Extract the (X, Y) coordinate from the center of the cell holding the provided text.  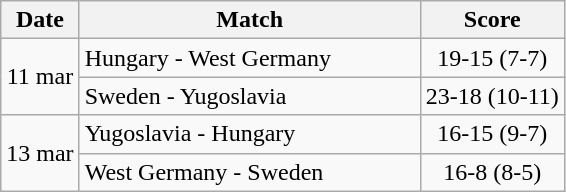
Yugoslavia - Hungary (250, 134)
16-8 (8-5) (492, 172)
13 mar (40, 153)
16-15 (9-7) (492, 134)
11 mar (40, 77)
West Germany - Sweden (250, 172)
23-18 (10-11) (492, 96)
19-15 (7-7) (492, 58)
Score (492, 20)
Hungary - West Germany (250, 58)
Date (40, 20)
Match (250, 20)
Sweden - Yugoslavia (250, 96)
